Detect which cell encompasses the target text, then output its (x, y) center coordinate. 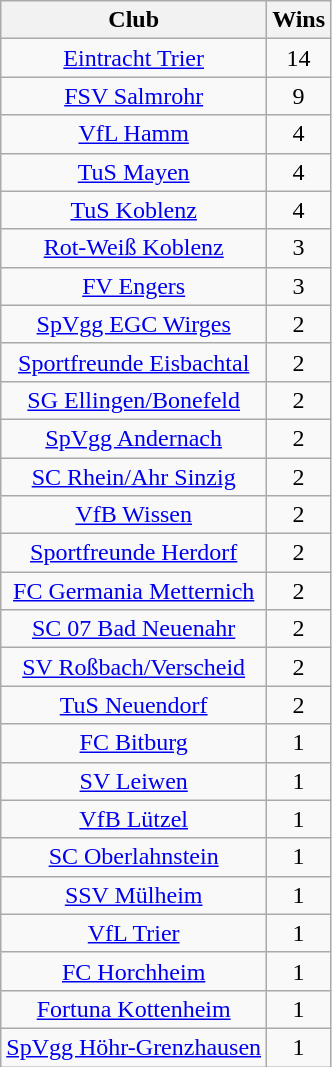
SV Roßbach/Verscheid (134, 667)
VfL Hamm (134, 134)
TuS Neuendorf (134, 705)
SC 07 Bad Neuenahr (134, 629)
SC Rhein/Ahr Sinzig (134, 477)
SC Oberlahnstein (134, 857)
SpVgg Höhr-Grenzhausen (134, 1047)
Eintracht Trier (134, 58)
TuS Mayen (134, 172)
SV Leiwen (134, 781)
FC Horchheim (134, 971)
FC Germania Metternich (134, 591)
FC Bitburg (134, 743)
9 (299, 96)
Rot-Weiß Koblenz (134, 248)
FSV Salmrohr (134, 96)
14 (299, 58)
Club (134, 20)
Sportfreunde Eisbachtal (134, 362)
SG Ellingen/Bonefeld (134, 400)
SpVgg Andernach (134, 438)
Fortuna Kottenheim (134, 1009)
TuS Koblenz (134, 210)
VfB Lützel (134, 819)
Wins (299, 20)
Sportfreunde Herdorf (134, 553)
FV Engers (134, 286)
SSV Mülheim (134, 895)
VfL Trier (134, 933)
SpVgg EGC Wirges (134, 324)
VfB Wissen (134, 515)
